Locate the cell with the specified text and output its [x, y] center coordinate. 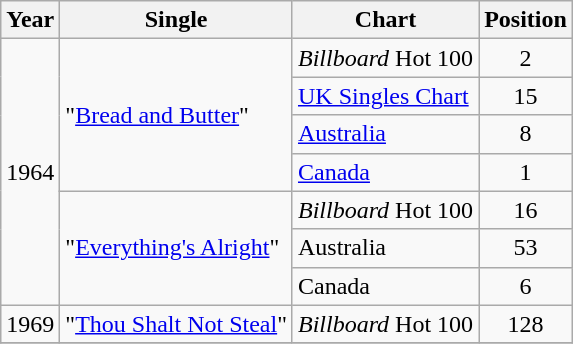
8 [526, 134]
UK Singles Chart [385, 96]
53 [526, 248]
Year [30, 20]
Chart [385, 20]
"Thou Shalt Not Steal" [176, 324]
Position [526, 20]
128 [526, 324]
1964 [30, 172]
15 [526, 96]
Single [176, 20]
1 [526, 172]
"Bread and Butter" [176, 115]
16 [526, 210]
6 [526, 286]
2 [526, 58]
1969 [30, 324]
"Everything's Alright" [176, 248]
